Extract the [X, Y] coordinate from the center of the cell holding the provided text.  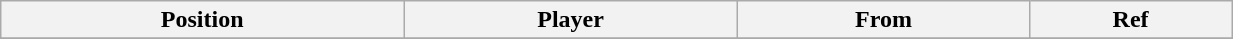
From [883, 20]
Position [202, 20]
Player [571, 20]
Ref [1130, 20]
